Output the [X, Y] coordinate of the center of the cell containing the given text.  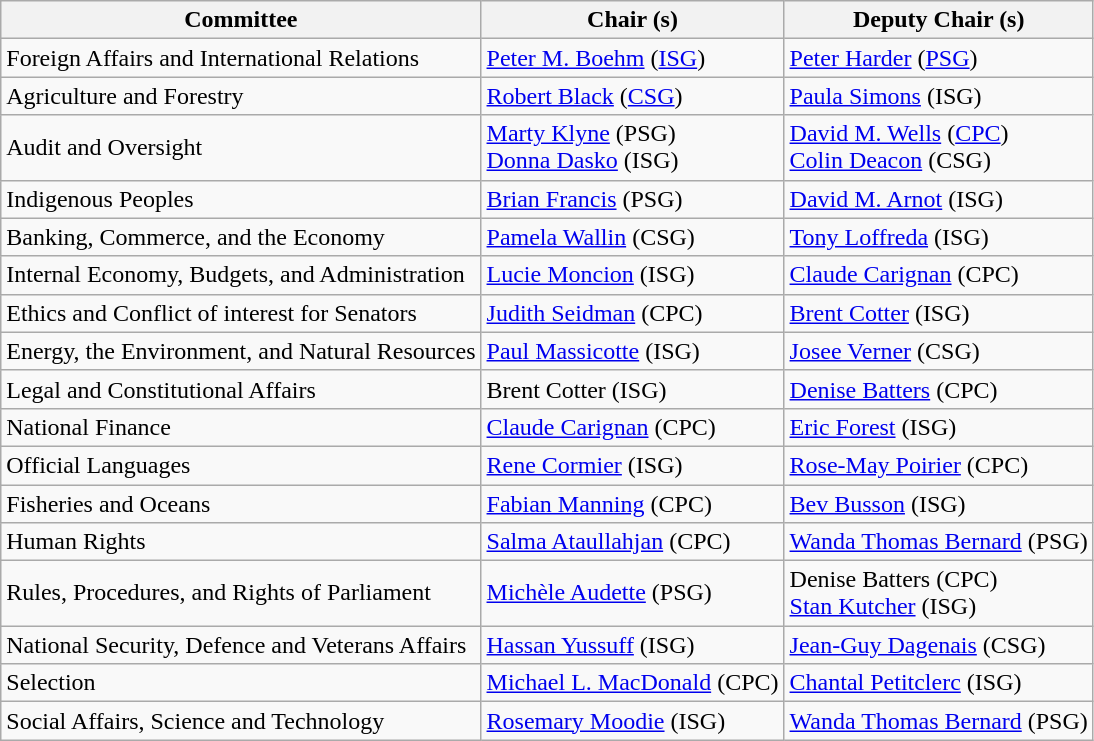
Josee Verner (CSG) [938, 351]
Robert Black (CSG) [632, 96]
Marty Klyne (PSG)Donna Dasko (ISG) [632, 148]
Pamela Wallin (CSG) [632, 237]
Rules, Procedures, and Rights of Parliament [241, 594]
Rene Cormier (ISG) [632, 465]
National Security, Defence and Veterans Affairs [241, 645]
Denise Batters (CPC)Stan Kutcher (ISG) [938, 594]
Judith Seidman (CPC) [632, 313]
Hassan Yussuff (ISG) [632, 645]
Rosemary Moodie (ISG) [632, 721]
Committee [241, 20]
Deputy Chair (s) [938, 20]
Fabian Manning (CPC) [632, 503]
Denise Batters (CPC) [938, 389]
David M. Arnot (ISG) [938, 199]
David M. Wells (CPC)Colin Deacon (CSG) [938, 148]
Foreign Affairs and International Relations [241, 58]
Bev Busson (ISG) [938, 503]
Agriculture and Forestry [241, 96]
Audit and Oversight [241, 148]
Brian Francis (PSG) [632, 199]
Peter M. Boehm (ISG) [632, 58]
Human Rights [241, 542]
Official Languages [241, 465]
Paul Massicotte (ISG) [632, 351]
Selection [241, 683]
Salma Ataullahjan (CPC) [632, 542]
Rose-May Poirier (CPC) [938, 465]
Internal Economy, Budgets, and Administration [241, 275]
Social Affairs, Science and Technology [241, 721]
Chair (s) [632, 20]
Energy, the Environment, and Natural Resources [241, 351]
Eric Forest (ISG) [938, 427]
Indigenous Peoples [241, 199]
Michèle Audette (PSG) [632, 594]
Paula Simons (ISG) [938, 96]
Lucie Moncion (ISG) [632, 275]
Michael L. MacDonald (CPC) [632, 683]
Legal and Constitutional Affairs [241, 389]
Banking, Commerce, and the Economy [241, 237]
Tony Loffreda (ISG) [938, 237]
Chantal Petitclerc (ISG) [938, 683]
Jean-Guy Dagenais (CSG) [938, 645]
Ethics and Conflict of interest for Senators [241, 313]
Fisheries and Oceans [241, 503]
Peter Harder (PSG) [938, 58]
National Finance [241, 427]
